Locate the cell with the specified text and output its [x, y] center coordinate. 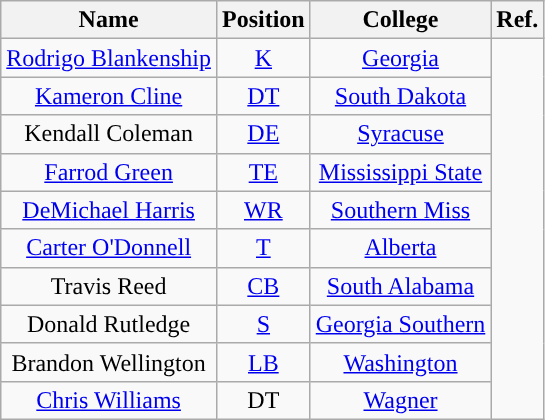
WR [263, 210]
K [263, 58]
DeMichael Harris [109, 210]
Position [263, 20]
Brandon Wellington [109, 362]
Donald Rutledge [109, 324]
Kendall Coleman [109, 134]
S [263, 324]
Farrod Green [109, 172]
DE [263, 134]
Travis Reed [109, 286]
Georgia Southern [400, 324]
Washington [400, 362]
Alberta [400, 248]
Georgia [400, 58]
Chris Williams [109, 400]
Carter O'Donnell [109, 248]
Syracuse [400, 134]
CB [263, 286]
Rodrigo Blankenship [109, 58]
TE [263, 172]
Kameron Cline [109, 96]
Wagner [400, 400]
South Dakota [400, 96]
LB [263, 362]
South Alabama [400, 286]
Mississippi State [400, 172]
T [263, 248]
Southern Miss [400, 210]
Name [109, 20]
Ref. [518, 20]
College [400, 20]
